Return [x, y] of the center of cell containing provided text 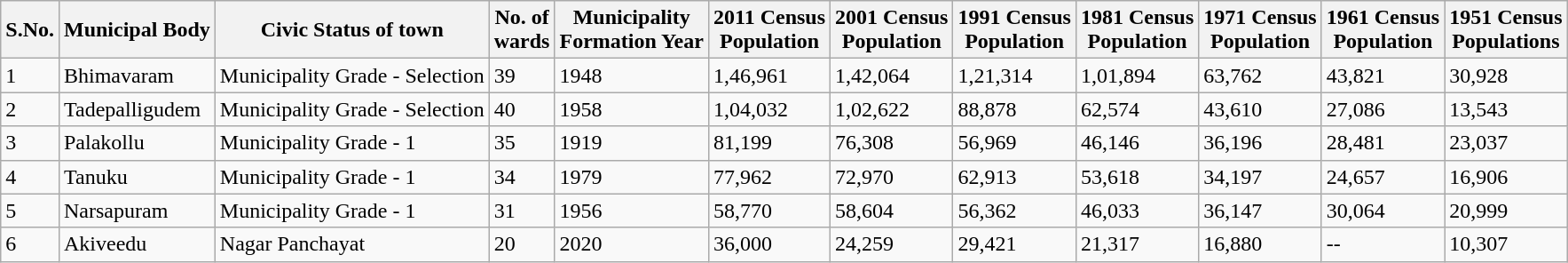
1,21,314 [1014, 76]
1958 [632, 109]
43,610 [1260, 109]
10,307 [1506, 244]
2020 [632, 244]
20,999 [1506, 211]
S.No. [30, 30]
29,421 [1014, 244]
34 [522, 177]
1 [30, 76]
Tadepalligudem [137, 109]
2001 CensusPopulation [892, 30]
53,618 [1137, 177]
46,033 [1137, 211]
23,037 [1506, 143]
62,913 [1014, 177]
88,878 [1014, 109]
Nagar Panchayat [351, 244]
77,962 [768, 177]
-- [1383, 244]
1951 CensusPopulations [1506, 30]
31 [522, 211]
3 [30, 143]
6 [30, 244]
30,064 [1383, 211]
72,970 [892, 177]
39 [522, 76]
1971 CensusPopulation [1260, 30]
1979 [632, 177]
36,196 [1260, 143]
5 [30, 211]
No. ofwards [522, 30]
56,362 [1014, 211]
Civic Status of town [351, 30]
43,821 [1383, 76]
81,199 [768, 143]
40 [522, 109]
1961 CensusPopulation [1383, 30]
1,01,894 [1137, 76]
1991 CensusPopulation [1014, 30]
Akiveedu [137, 244]
4 [30, 177]
58,770 [768, 211]
1956 [632, 211]
1,04,032 [768, 109]
1919 [632, 143]
2 [30, 109]
62,574 [1137, 109]
27,086 [1383, 109]
24,259 [892, 244]
1,42,064 [892, 76]
Municipal Body [137, 30]
76,308 [892, 143]
28,481 [1383, 143]
Narsapuram [137, 211]
16,906 [1506, 177]
35 [522, 143]
63,762 [1260, 76]
56,969 [1014, 143]
2011 CensusPopulation [768, 30]
1,02,622 [892, 109]
1,46,961 [768, 76]
MunicipalityFormation Year [632, 30]
Tanuku [137, 177]
30,928 [1506, 76]
13,543 [1506, 109]
36,000 [768, 244]
21,317 [1137, 244]
1948 [632, 76]
Palakollu [137, 143]
Bhimavaram [137, 76]
34,197 [1260, 177]
46,146 [1137, 143]
20 [522, 244]
16,880 [1260, 244]
24,657 [1383, 177]
1981 CensusPopulation [1137, 30]
36,147 [1260, 211]
58,604 [892, 211]
